Extract the [X, Y] coordinate from the center of the cell holding the provided text.  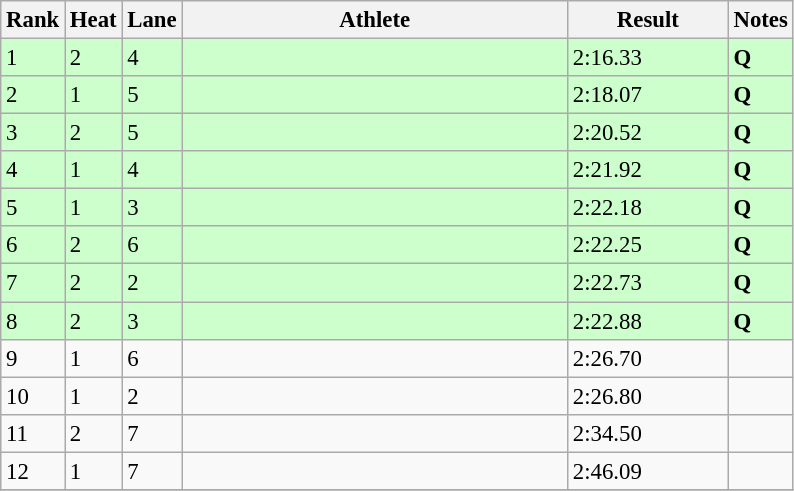
2:22.25 [648, 245]
2:26.80 [648, 396]
2:46.09 [648, 471]
9 [33, 358]
Notes [760, 20]
2:16.33 [648, 58]
2:22.88 [648, 321]
2:26.70 [648, 358]
Heat [94, 20]
2:34.50 [648, 433]
12 [33, 471]
Lane [152, 20]
Rank [33, 20]
2:22.73 [648, 283]
10 [33, 396]
2:20.52 [648, 133]
2:18.07 [648, 95]
2:21.92 [648, 170]
2:22.18 [648, 208]
8 [33, 321]
Result [648, 20]
11 [33, 433]
Athlete [375, 20]
